Identify which cell holds the provided text, then report its [X, Y] central coordinate. 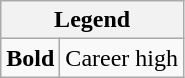
Career high [122, 58]
Legend [92, 20]
Bold [30, 58]
